Return the (x, y) coordinate for the center point of the cell that contains the specified text.  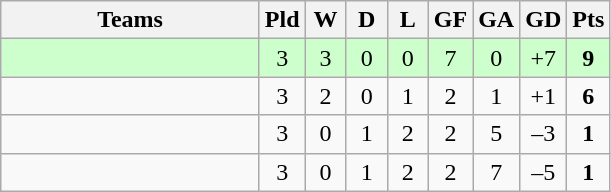
–3 (544, 134)
Pld (282, 20)
–5 (544, 172)
5 (496, 134)
GA (496, 20)
L (408, 20)
9 (588, 58)
+7 (544, 58)
Pts (588, 20)
D (366, 20)
GF (450, 20)
W (326, 20)
6 (588, 96)
GD (544, 20)
+1 (544, 96)
Teams (130, 20)
